Return [X, Y] of the center of cell containing provided text 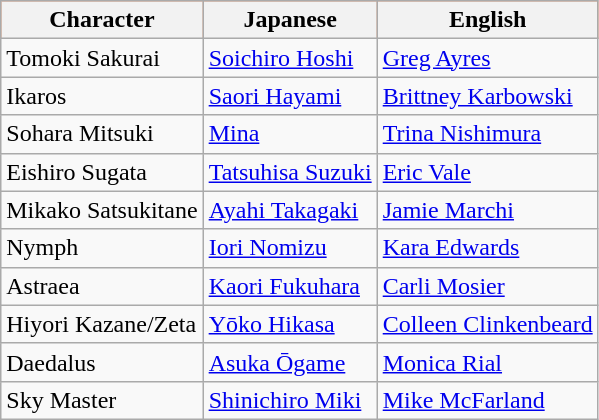
Monica Rial [488, 362]
Shinichiro Miki [290, 400]
Kara Edwards [488, 248]
Nymph [102, 248]
Astraea [102, 286]
Tatsuhisa Suzuki [290, 172]
Sohara Mitsuki [102, 134]
Saori Hayami [290, 96]
Ayahi Takagaki [290, 210]
Brittney Karbowski [488, 96]
Yōko Hikasa [290, 324]
Asuka Ōgame [290, 362]
Eishiro Sugata [102, 172]
Kaori Fukuhara [290, 286]
Jamie Marchi [488, 210]
Mikako Satsukitane [102, 210]
Mina [290, 134]
Trina Nishimura [488, 134]
Carli Mosier [488, 286]
Daedalus [102, 362]
Character [102, 20]
Greg Ayres [488, 58]
Hiyori Kazane/Zeta [102, 324]
Sky Master [102, 400]
Eric Vale [488, 172]
Japanese [290, 20]
Mike McFarland [488, 400]
Ikaros [102, 96]
Colleen Clinkenbeard [488, 324]
Tomoki Sakurai [102, 58]
Soichiro Hoshi [290, 58]
Iori Nomizu [290, 248]
English [488, 20]
